Locate the cell with the specified text and output its [X, Y] center coordinate. 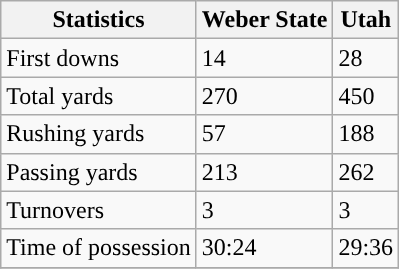
Passing yards [99, 172]
Total yards [99, 96]
30:24 [264, 248]
First downs [99, 58]
262 [366, 172]
270 [264, 96]
Turnovers [99, 210]
Rushing yards [99, 134]
14 [264, 58]
Statistics [99, 20]
188 [366, 134]
Utah [366, 20]
29:36 [366, 248]
Time of possession [99, 248]
Weber State [264, 20]
28 [366, 58]
450 [366, 96]
57 [264, 134]
213 [264, 172]
